Extract the (X, Y) coordinate from the center of the cell holding the provided text.  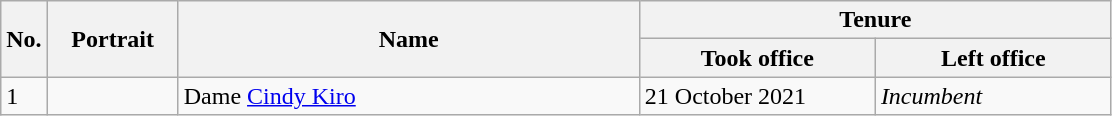
Portrait (112, 39)
21 October 2021 (757, 96)
Dame Cindy Kiro (408, 96)
Name (408, 39)
No. (24, 39)
Incumbent (993, 96)
Tenure (875, 20)
Left office (993, 58)
1 (24, 96)
Took office (757, 58)
